For the text-containing cell, return its midpoint in [X, Y] coordinate format. 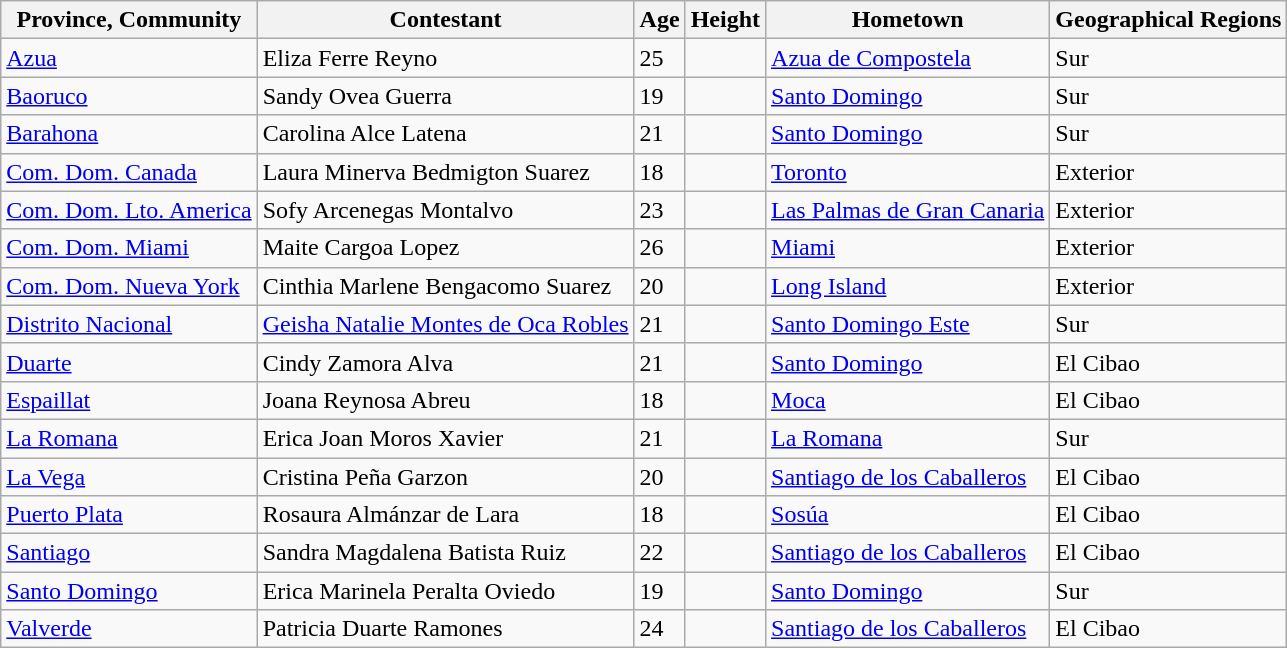
Duarte [129, 362]
23 [660, 210]
Azua [129, 58]
Com. Dom. Lto. America [129, 210]
Maite Cargoa Lopez [446, 248]
Barahona [129, 134]
Toronto [908, 172]
Erica Joan Moros Xavier [446, 438]
Erica Marinela Peralta Oviedo [446, 591]
Santiago [129, 553]
Patricia Duarte Ramones [446, 629]
La Vega [129, 477]
Moca [908, 400]
Com. Dom. Miami [129, 248]
Cindy Zamora Alva [446, 362]
Joana Reynosa Abreu [446, 400]
Santo Domingo Este [908, 324]
Azua de Compostela [908, 58]
Carolina Alce Latena [446, 134]
Sandy Ovea Guerra [446, 96]
25 [660, 58]
Geisha Natalie Montes de Oca Robles [446, 324]
26 [660, 248]
Laura Minerva Bedmigton Suarez [446, 172]
Contestant [446, 20]
Com. Dom. Nueva York [129, 286]
Sandra Magdalena Batista Ruiz [446, 553]
Long Island [908, 286]
Com. Dom. Canada [129, 172]
Province, Community [129, 20]
22 [660, 553]
Espaillat [129, 400]
Hometown [908, 20]
Puerto Plata [129, 515]
Sofy Arcenegas Montalvo [446, 210]
Eliza Ferre Reyno [446, 58]
Baoruco [129, 96]
Miami [908, 248]
Rosaura Almánzar de Lara [446, 515]
24 [660, 629]
Height [725, 20]
Age [660, 20]
Cristina Peña Garzon [446, 477]
Las Palmas de Gran Canaria [908, 210]
Valverde [129, 629]
Geographical Regions [1168, 20]
Cinthia Marlene Bengacomo Suarez [446, 286]
Sosúa [908, 515]
Distrito Nacional [129, 324]
